Return the [x, y] coordinate for the center point of the cell that contains the specified text.  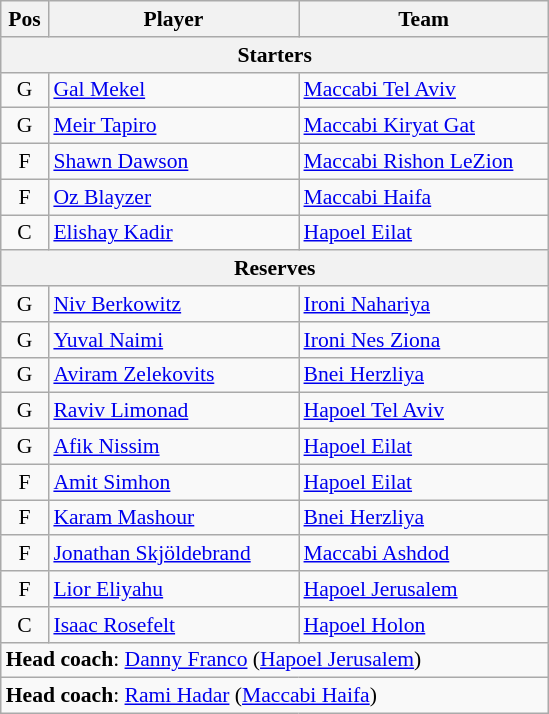
Maccabi Ashdod [423, 554]
Lior Eliyahu [173, 589]
Head coach: Danny Franco (Hapoel Jerusalem) [275, 660]
Elishay Kadir [173, 233]
Karam Mashour [173, 518]
Maccabi Kiryat Gat [423, 126]
Raviv Limonad [173, 411]
Gal Mekel [173, 90]
Oz Blayzer [173, 197]
Team [423, 19]
Hapoel Tel Aviv [423, 411]
Maccabi Tel Aviv [423, 90]
Niv Berkowitz [173, 304]
Shawn Dawson [173, 162]
Player [173, 19]
Starters [275, 55]
Aviram Zelekovits [173, 375]
Maccabi Haifa [423, 197]
Ironi Nahariya [423, 304]
Maccabi Rishon LeZion [423, 162]
Head coach: Rami Hadar (Maccabi Haifa) [275, 696]
Pos [25, 19]
Isaac Rosefelt [173, 625]
Hapoel Jerusalem [423, 589]
Ironi Nes Ziona [423, 340]
Yuval Naimi [173, 340]
Reserves [275, 269]
Hapoel Holon [423, 625]
Meir Tapiro [173, 126]
Jonathan Skjöldebrand [173, 554]
Amit Simhon [173, 482]
Afik Nissim [173, 447]
